Find where the given text appears and provide that cell's center as (X, Y) coordinate. 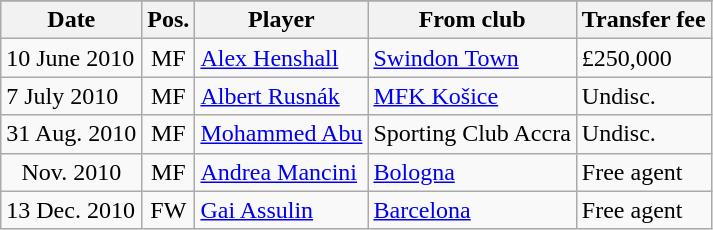
Gai Assulin (282, 210)
Alex Henshall (282, 58)
Player (282, 20)
FW (168, 210)
Mohammed Abu (282, 134)
Bologna (472, 172)
Swindon Town (472, 58)
£250,000 (644, 58)
Nov. 2010 (72, 172)
Albert Rusnák (282, 96)
Date (72, 20)
Transfer fee (644, 20)
Andrea Mancini (282, 172)
10 June 2010 (72, 58)
13 Dec. 2010 (72, 210)
From club (472, 20)
Sporting Club Accra (472, 134)
7 July 2010 (72, 96)
Barcelona (472, 210)
Pos. (168, 20)
31 Aug. 2010 (72, 134)
MFK Košice (472, 96)
